Pinpoint the cell where the given text exists, returning its (x, y) midpoint coordinate. 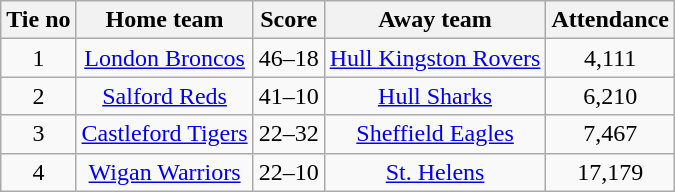
4,111 (610, 58)
17,179 (610, 172)
St. Helens (435, 172)
Wigan Warriors (164, 172)
Home team (164, 20)
Away team (435, 20)
46–18 (288, 58)
6,210 (610, 96)
22–32 (288, 134)
Sheffield Eagles (435, 134)
Attendance (610, 20)
4 (38, 172)
1 (38, 58)
Score (288, 20)
Salford Reds (164, 96)
41–10 (288, 96)
3 (38, 134)
Castleford Tigers (164, 134)
Tie no (38, 20)
22–10 (288, 172)
Hull Sharks (435, 96)
2 (38, 96)
7,467 (610, 134)
London Broncos (164, 58)
Hull Kingston Rovers (435, 58)
